Identify which cell holds the provided text, then report its (x, y) central coordinate. 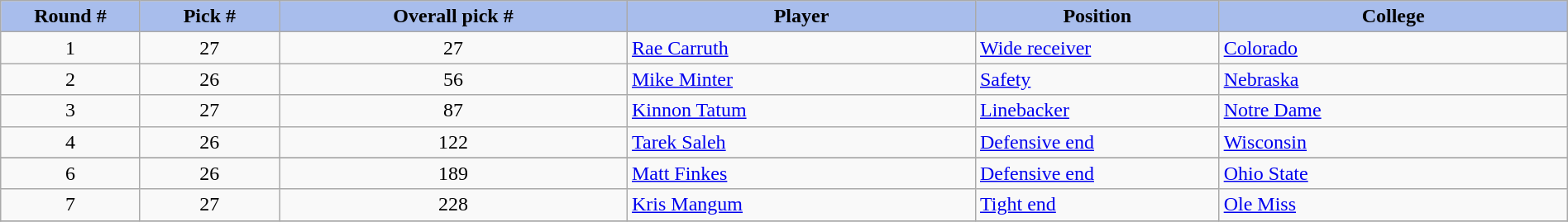
College (1393, 17)
Position (1097, 17)
Nebraska (1393, 79)
Ohio State (1393, 173)
1 (70, 48)
Wisconsin (1393, 142)
Overall pick # (453, 17)
Rae Carruth (801, 48)
Round # (70, 17)
Matt Finkes (801, 173)
228 (453, 205)
Linebacker (1097, 111)
Wide receiver (1097, 48)
3 (70, 111)
Ole Miss (1393, 205)
Kinnon Tatum (801, 111)
Pick # (209, 17)
87 (453, 111)
Colorado (1393, 48)
Tight end (1097, 205)
189 (453, 173)
56 (453, 79)
Tarek Saleh (801, 142)
6 (70, 173)
Safety (1097, 79)
2 (70, 79)
4 (70, 142)
Kris Mangum (801, 205)
122 (453, 142)
Notre Dame (1393, 111)
Player (801, 17)
7 (70, 205)
Mike Minter (801, 79)
